Extract the [X, Y] coordinate from the center of the cell holding the provided text.  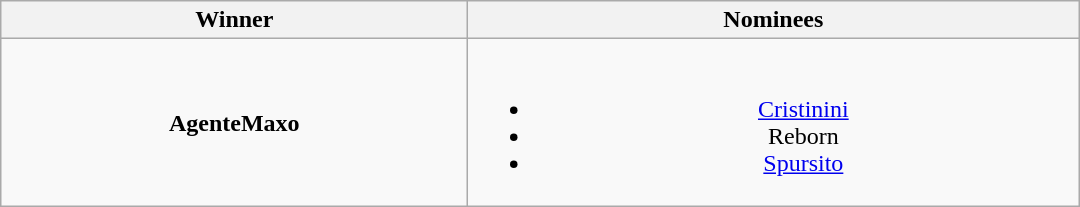
Winner [234, 20]
Cristinini Reborn Spursito [774, 122]
Nominees [774, 20]
AgenteMaxo [234, 122]
